Detect which cell encompasses the target text, then output its [x, y] center coordinate. 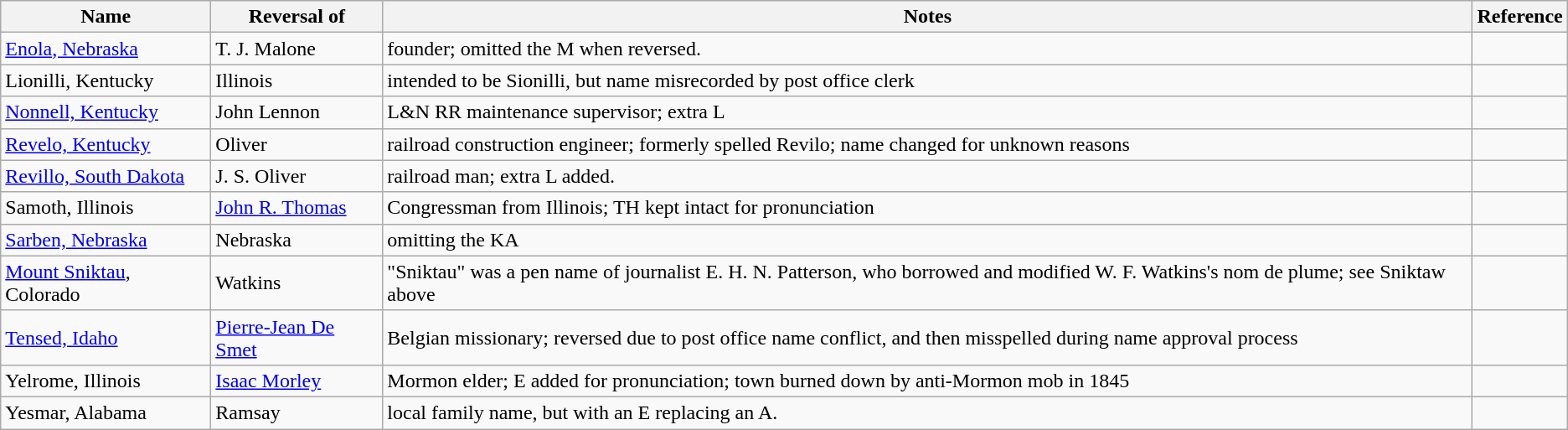
Name [106, 17]
Enola, Nebraska [106, 49]
Nonnell, Kentucky [106, 112]
Belgian missionary; reversed due to post office name conflict, and then misspelled during name approval process [928, 337]
John Lennon [297, 112]
Sarben, Nebraska [106, 240]
Watkins [297, 283]
Oliver [297, 144]
T. J. Malone [297, 49]
omitting the KA [928, 240]
"Sniktau" was a pen name of journalist E. H. N. Patterson, who borrowed and modified W. F. Watkins's nom de plume; see Sniktaw above [928, 283]
Lionilli, Kentucky [106, 80]
Notes [928, 17]
Samoth, Illinois [106, 208]
Yesmar, Alabama [106, 412]
Isaac Morley [297, 381]
Reversal of [297, 17]
L&N RR maintenance supervisor; extra L [928, 112]
Illinois [297, 80]
Reference [1519, 17]
Congressman from Illinois; TH kept intact for pronunciation [928, 208]
Revillo, South Dakota [106, 176]
founder; omitted the M when reversed. [928, 49]
Nebraska [297, 240]
J. S. Oliver [297, 176]
John R. Thomas [297, 208]
local family name, but with an E replacing an A. [928, 412]
Revelo, Kentucky [106, 144]
Yelrome, Illinois [106, 381]
Pierre-Jean De Smet [297, 337]
Mormon elder; E added for pronunciation; town burned down by anti-Mormon mob in 1845 [928, 381]
Tensed, Idaho [106, 337]
railroad man; extra L added. [928, 176]
Mount Sniktau, Colorado [106, 283]
Ramsay [297, 412]
railroad construction engineer; formerly spelled Revilo; name changed for unknown reasons [928, 144]
intended to be Sionilli, but name misrecorded by post office clerk [928, 80]
